Find where the given text appears and provide that cell's center as [x, y] coordinate. 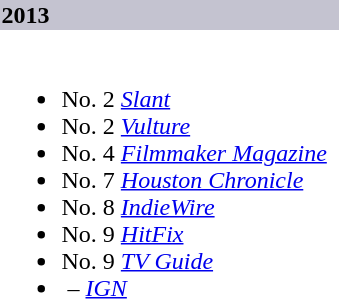
2013 [170, 15]
